Return (X, Y) of the center of cell containing provided text 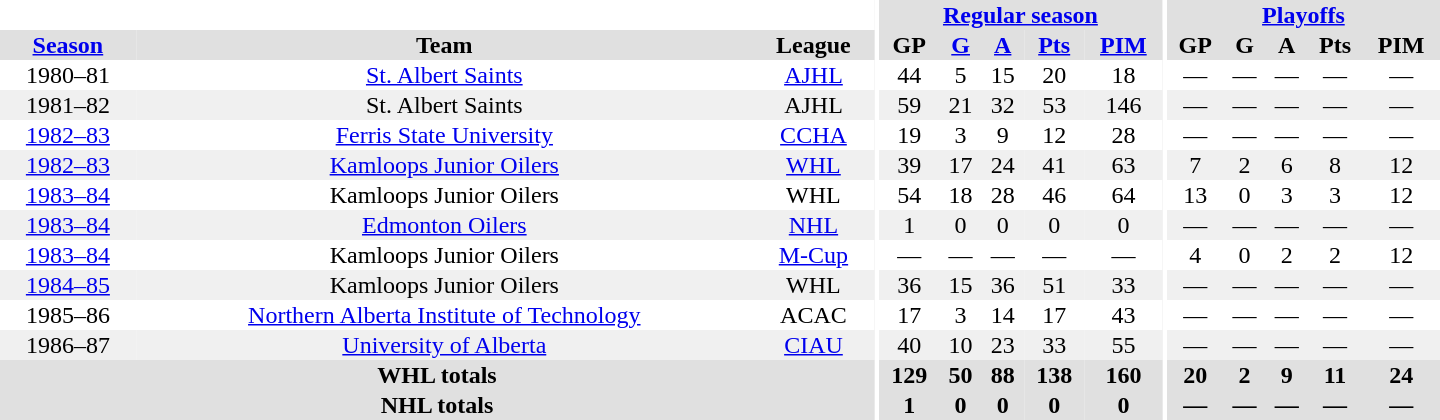
NHL totals (437, 405)
8 (1336, 165)
M-Cup (814, 255)
64 (1124, 195)
Team (444, 45)
32 (1003, 105)
Playoffs (1304, 15)
55 (1124, 345)
129 (910, 375)
1980–81 (68, 75)
88 (1003, 375)
51 (1054, 285)
4 (1196, 255)
41 (1054, 165)
53 (1054, 105)
5 (961, 75)
40 (910, 345)
146 (1124, 105)
Regular season (1020, 15)
CCHA (814, 135)
43 (1124, 315)
1986–87 (68, 345)
59 (910, 105)
46 (1054, 195)
14 (1003, 315)
10 (961, 345)
7 (1196, 165)
160 (1124, 375)
138 (1054, 375)
League (814, 45)
39 (910, 165)
44 (910, 75)
1985–86 (68, 315)
63 (1124, 165)
Ferris State University (444, 135)
Edmonton Oilers (444, 225)
19 (910, 135)
54 (910, 195)
21 (961, 105)
11 (1336, 375)
Northern Alberta Institute of Technology (444, 315)
CIAU (814, 345)
6 (1287, 165)
WHL totals (437, 375)
ACAC (814, 315)
NHL (814, 225)
1981–82 (68, 105)
13 (1196, 195)
Season (68, 45)
1984–85 (68, 285)
University of Alberta (444, 345)
23 (1003, 345)
50 (961, 375)
